Scan for the cell matching the given text and deliver its (x, y) coordinate at center. 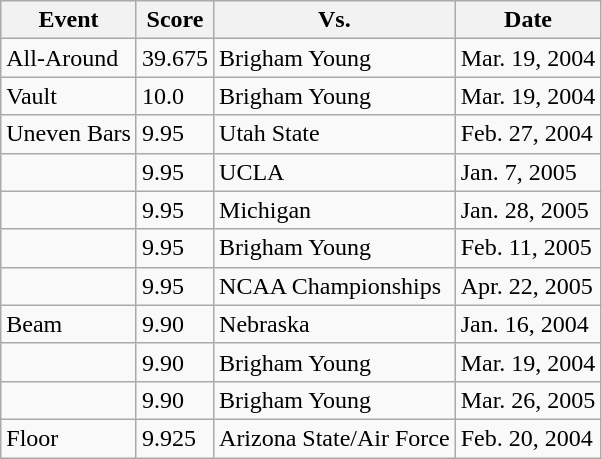
Nebraska (335, 324)
Feb. 27, 2004 (528, 134)
Event (69, 20)
UCLA (335, 172)
Vault (69, 96)
Uneven Bars (69, 134)
All-Around (69, 58)
Michigan (335, 210)
Vs. (335, 20)
39.675 (174, 58)
Beam (69, 324)
Mar. 26, 2005 (528, 400)
Feb. 20, 2004 (528, 438)
Feb. 11, 2005 (528, 248)
Jan. 16, 2004 (528, 324)
Jan. 7, 2005 (528, 172)
10.0 (174, 96)
NCAA Championships (335, 286)
Date (528, 20)
Apr. 22, 2005 (528, 286)
Jan. 28, 2005 (528, 210)
9.925 (174, 438)
Floor (69, 438)
Arizona State/Air Force (335, 438)
Utah State (335, 134)
Score (174, 20)
